Output the [x, y] coordinate of the center of the cell containing the given text.  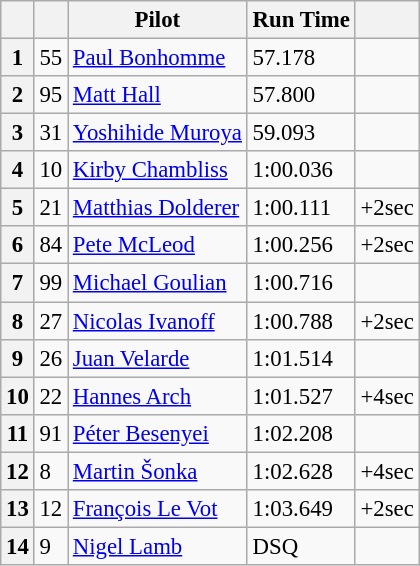
91 [50, 433]
1 [18, 58]
31 [50, 133]
Péter Besenyei [158, 433]
95 [50, 95]
27 [50, 321]
11 [18, 433]
Matthias Dolderer [158, 208]
1:00.111 [301, 208]
1:01.514 [301, 358]
1:01.527 [301, 396]
21 [50, 208]
Paul Bonhomme [158, 58]
6 [18, 245]
99 [50, 283]
7 [18, 283]
59.093 [301, 133]
Juan Velarde [158, 358]
1:00.788 [301, 321]
3 [18, 133]
57.178 [301, 58]
1:03.649 [301, 509]
5 [18, 208]
Kirby Chambliss [158, 170]
Michael Goulian [158, 283]
Martin Šonka [158, 471]
Hannes Arch [158, 396]
Nicolas Ivanoff [158, 321]
14 [18, 546]
1:02.208 [301, 433]
Run Time [301, 20]
Nigel Lamb [158, 546]
DSQ [301, 546]
Yoshihide Muroya [158, 133]
1:00.716 [301, 283]
Pilot [158, 20]
13 [18, 509]
1:02.628 [301, 471]
55 [50, 58]
François Le Vot [158, 509]
Matt Hall [158, 95]
1:00.256 [301, 245]
57.800 [301, 95]
Pete McLeod [158, 245]
2 [18, 95]
1:00.036 [301, 170]
4 [18, 170]
22 [50, 396]
26 [50, 358]
84 [50, 245]
